Pinpoint the cell where the given text exists, returning its [x, y] midpoint coordinate. 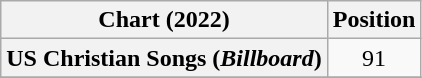
91 [374, 58]
US Christian Songs (Billboard) [164, 58]
Chart (2022) [164, 20]
Position [374, 20]
